Extract the (x, y) coordinate from the center of the cell holding the provided text.  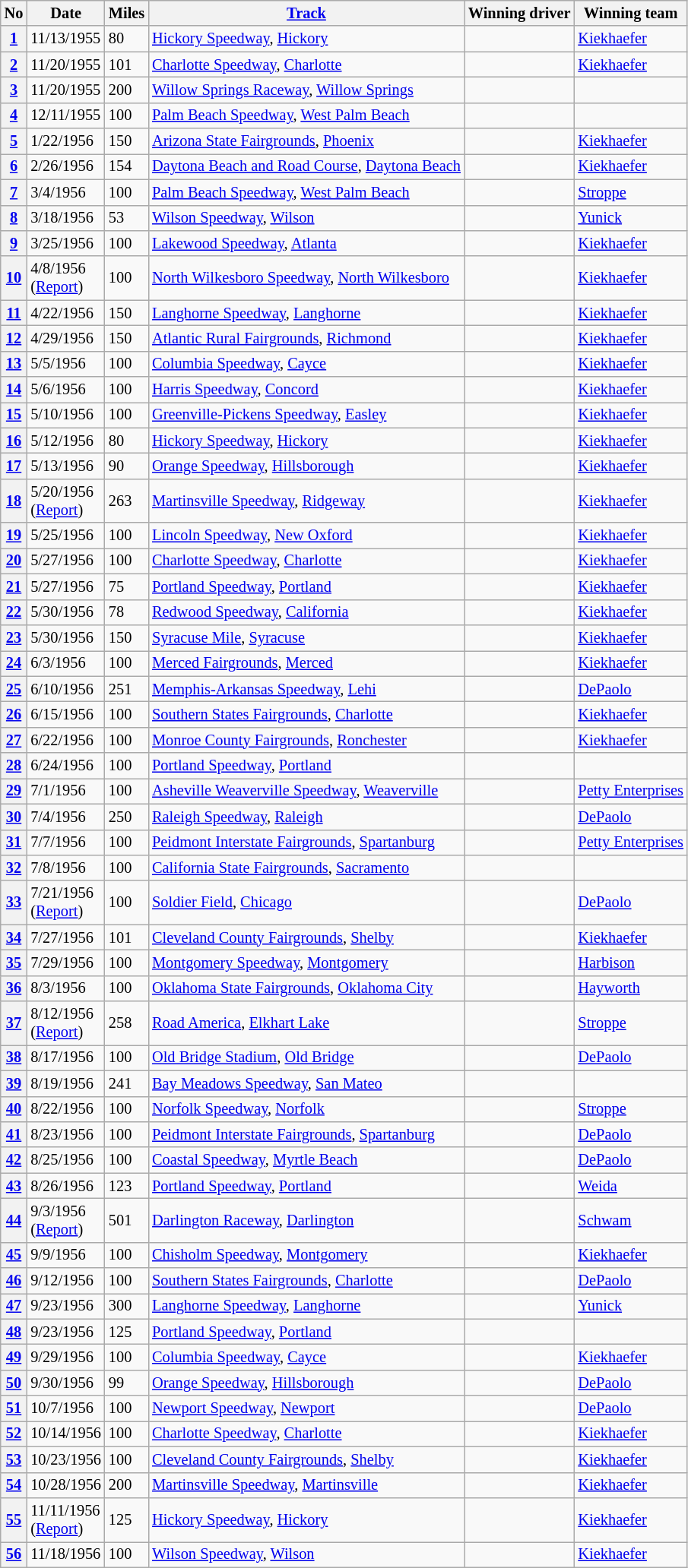
33 (14, 903)
9/9/1956 (65, 1255)
Arizona State Fairgrounds, Phoenix (306, 141)
Harris Speedway, Concord (306, 390)
Martinsville Speedway, Martinsville (306, 1485)
Coastal Speedway, Myrtle Beach (306, 1160)
Date (65, 13)
11/11/1956(Report) (65, 1519)
21 (14, 586)
Newport Speedway, Newport (306, 1408)
Monroe County Fairgrounds, Ronchester (306, 740)
35 (14, 963)
California State Fairgrounds, Sacramento (306, 868)
38 (14, 1057)
258 (126, 1023)
5/5/1956 (65, 364)
Chisholm Speedway, Montgomery (306, 1255)
4/22/1956 (65, 313)
Lincoln Speedway, New Oxford (306, 536)
10/7/1956 (65, 1408)
Raleigh Speedway, Raleigh (306, 817)
11/18/1956 (65, 1554)
8/19/1956 (65, 1083)
12 (14, 338)
300 (126, 1306)
Hayworth (630, 988)
25 (14, 689)
3/18/1956 (65, 218)
51 (14, 1408)
5/6/1956 (65, 390)
41 (14, 1134)
Willow Springs Raceway, Willow Springs (306, 90)
49 (14, 1358)
56 (14, 1554)
Weida (630, 1186)
39 (14, 1083)
10/28/1956 (65, 1485)
45 (14, 1255)
Merced Fairgrounds, Merced (306, 663)
8 (14, 218)
37 (14, 1023)
50 (14, 1383)
24 (14, 663)
55 (14, 1519)
Oklahoma State Fairgrounds, Oklahoma City (306, 988)
99 (126, 1383)
7/8/1956 (65, 868)
3/25/1956 (65, 243)
46 (14, 1281)
7/4/1956 (65, 817)
Miles (126, 13)
263 (126, 501)
23 (14, 637)
Track (306, 13)
16 (14, 441)
40 (14, 1109)
Harbison (630, 963)
Winning driver (520, 13)
28 (14, 766)
7/21/1956(Report) (65, 903)
251 (126, 689)
9/30/1956 (65, 1383)
7/27/1956 (65, 937)
15 (14, 415)
29 (14, 791)
Memphis-Arkansas Speedway, Lehi (306, 689)
Soldier Field, Chicago (306, 903)
8/17/1956 (65, 1057)
8/23/1956 (65, 1134)
8/3/1956 (65, 988)
9/29/1956 (65, 1358)
Darlington Raceway, Darlington (306, 1220)
6/3/1956 (65, 663)
Montgomery Speedway, Montgomery (306, 963)
42 (14, 1160)
8/25/1956 (65, 1160)
32 (14, 868)
5/12/1956 (65, 441)
Martinsville Speedway, Ridgeway (306, 501)
20 (14, 561)
5/13/1956 (65, 466)
1/22/1956 (65, 141)
Atlantic Rural Fairgrounds, Richmond (306, 338)
2/26/1956 (65, 166)
6/24/1956 (65, 766)
22 (14, 612)
9/3/1956(Report) (65, 1220)
Asheville Weaverville Speedway, Weaverville (306, 791)
Winning team (630, 13)
4/29/1956 (65, 338)
27 (14, 740)
36 (14, 988)
7/7/1956 (65, 842)
Norfolk Speedway, Norfolk (306, 1109)
Road America, Elkhart Lake (306, 1023)
54 (14, 1485)
5/20/1956(Report) (65, 501)
30 (14, 817)
5 (14, 141)
6/22/1956 (65, 740)
12/11/1955 (65, 115)
6/10/1956 (65, 689)
5/25/1956 (65, 536)
14 (14, 390)
11/13/1955 (65, 39)
Lakewood Speedway, Atlanta (306, 243)
1 (14, 39)
90 (126, 466)
Schwam (630, 1220)
43 (14, 1186)
6/15/1956 (65, 714)
5/10/1956 (65, 415)
Greenville-Pickens Speedway, Easley (306, 415)
501 (126, 1220)
17 (14, 466)
250 (126, 817)
18 (14, 501)
47 (14, 1306)
Redwood Speedway, California (306, 612)
7/1/1956 (65, 791)
4 (14, 115)
241 (126, 1083)
31 (14, 842)
Daytona Beach and Road Course, Daytona Beach (306, 166)
26 (14, 714)
4/8/1956(Report) (65, 278)
9/12/1956 (65, 1281)
Bay Meadows Speedway, San Mateo (306, 1083)
2 (14, 65)
8/22/1956 (65, 1109)
3/4/1956 (65, 192)
10/14/1956 (65, 1434)
10/23/1956 (65, 1459)
13 (14, 364)
7 (14, 192)
48 (14, 1332)
154 (126, 166)
75 (126, 586)
123 (126, 1186)
78 (126, 612)
Syracuse Mile, Syracuse (306, 637)
11 (14, 313)
Old Bridge Stadium, Old Bridge (306, 1057)
34 (14, 937)
52 (14, 1434)
7/29/1956 (65, 963)
8/12/1956(Report) (65, 1023)
6 (14, 166)
10 (14, 278)
19 (14, 536)
8/26/1956 (65, 1186)
No (14, 13)
44 (14, 1220)
3 (14, 90)
9 (14, 243)
North Wilkesboro Speedway, North Wilkesboro (306, 278)
